Locate the cell with the specified text and output its (x, y) center coordinate. 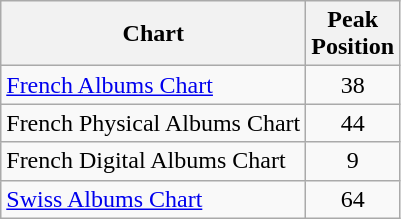
Swiss Albums Chart (154, 199)
44 (353, 123)
French Albums Chart (154, 85)
Chart (154, 34)
9 (353, 161)
PeakPosition (353, 34)
French Digital Albums Chart (154, 161)
38 (353, 85)
French Physical Albums Chart (154, 123)
64 (353, 199)
